Output the (x, y) coordinate of the center of the cell containing the given text.  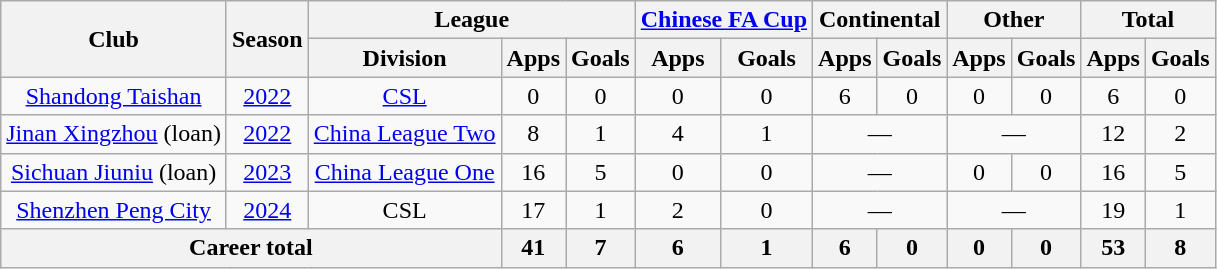
Total (1148, 20)
Sichuan Jiuniu (loan) (114, 172)
Season (267, 39)
7 (601, 248)
41 (533, 248)
Division (404, 58)
53 (1113, 248)
17 (533, 210)
Career total (251, 248)
China League One (404, 172)
Chinese FA Cup (724, 20)
Club (114, 39)
Jinan Xingzhou (loan) (114, 134)
2024 (267, 210)
Shandong Taishan (114, 96)
2023 (267, 172)
Shenzhen Peng City (114, 210)
4 (678, 134)
12 (1113, 134)
19 (1113, 210)
Continental (880, 20)
League (472, 20)
Other (1014, 20)
China League Two (404, 134)
